Provide the (X, Y) coordinate of the cell's center where the given text is located.  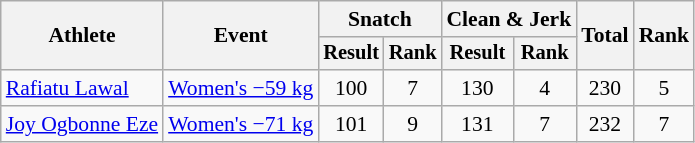
Joy Ogbonne Eze (82, 124)
5 (664, 88)
Rafiatu Lawal (82, 88)
Women's −59 kg (240, 88)
101 (351, 124)
230 (604, 88)
4 (544, 88)
130 (477, 88)
Event (240, 36)
Athlete (82, 36)
Women's −71 kg (240, 124)
Snatch (380, 19)
Total (604, 36)
232 (604, 124)
131 (477, 124)
9 (413, 124)
100 (351, 88)
Clean & Jerk (508, 19)
